Search for the cell housing the specified text and yield its [x, y] center coordinate. 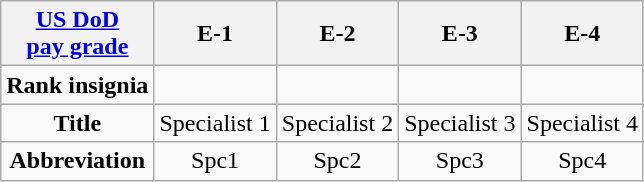
Spc4 [582, 161]
Spc2 [337, 161]
Specialist 2 [337, 123]
Rank insignia [78, 85]
US DoDpay grade [78, 34]
E-1 [215, 34]
Specialist 4 [582, 123]
Abbreviation [78, 161]
E-3 [460, 34]
Spc3 [460, 161]
Specialist 3 [460, 123]
E-2 [337, 34]
Spc1 [215, 161]
Title [78, 123]
E-4 [582, 34]
Specialist 1 [215, 123]
